Locate the cell with the specified text and output its (x, y) center coordinate. 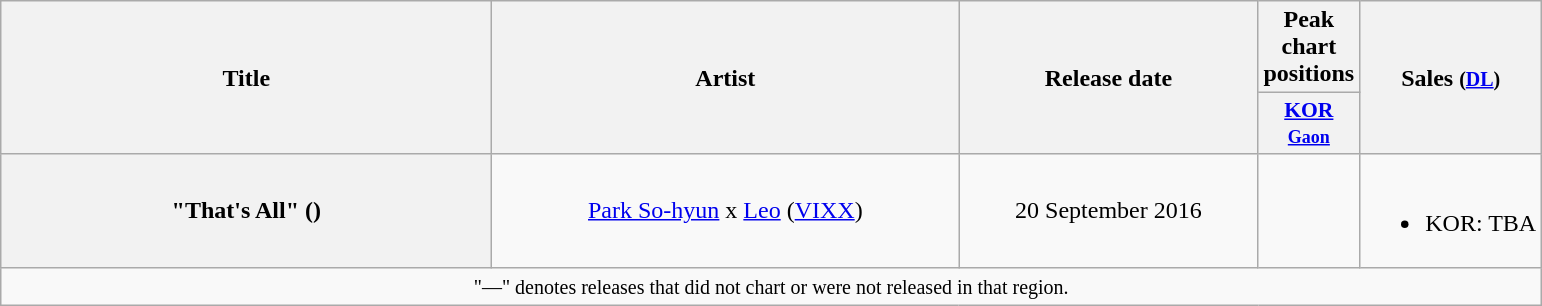
Release date (1108, 78)
20 September 2016 (1108, 210)
KOR: TBA (1451, 210)
"That's All" () (246, 210)
KORGaon (1309, 124)
Title (246, 78)
"—" denotes releases that did not chart or were not released in that region. (772, 286)
Peak chart positions (1309, 47)
Sales (DL) (1451, 78)
Artist (726, 78)
Park So-hyun x Leo (VIXX) (726, 210)
